Capture the cell that displays the provided text and extract its [X, Y] central coordinate. 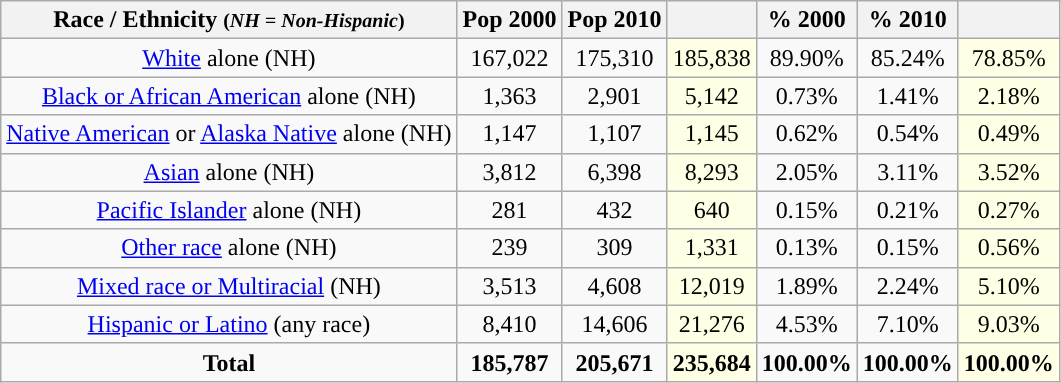
3,812 [510, 172]
Black or African American alone (NH) [229, 96]
2.18% [1008, 96]
Pacific Islander alone (NH) [229, 210]
0.73% [806, 96]
3.52% [1008, 172]
1,145 [712, 134]
1,147 [510, 134]
235,684 [712, 362]
0.21% [908, 210]
Mixed race or Multiracial (NH) [229, 286]
Race / Ethnicity (NH = Non-Hispanic) [229, 20]
281 [510, 210]
12,019 [712, 286]
2.24% [908, 286]
4.53% [806, 324]
2.05% [806, 172]
309 [614, 248]
14,606 [614, 324]
8,410 [510, 324]
3.11% [908, 172]
% 2000 [806, 20]
Pop 2010 [614, 20]
1,107 [614, 134]
1,331 [712, 248]
205,671 [614, 362]
239 [510, 248]
White alone (NH) [229, 58]
0.13% [806, 248]
167,022 [510, 58]
Native American or Alaska Native alone (NH) [229, 134]
0.27% [1008, 210]
1.41% [908, 96]
Pop 2000 [510, 20]
432 [614, 210]
185,787 [510, 362]
1.89% [806, 286]
640 [712, 210]
% 2010 [908, 20]
Asian alone (NH) [229, 172]
0.49% [1008, 134]
175,310 [614, 58]
85.24% [908, 58]
5,142 [712, 96]
6,398 [614, 172]
Hispanic or Latino (any race) [229, 324]
Other race alone (NH) [229, 248]
21,276 [712, 324]
78.85% [1008, 58]
3,513 [510, 286]
4,608 [614, 286]
5.10% [1008, 286]
0.62% [806, 134]
2,901 [614, 96]
0.56% [1008, 248]
7.10% [908, 324]
89.90% [806, 58]
0.54% [908, 134]
8,293 [712, 172]
9.03% [1008, 324]
185,838 [712, 58]
1,363 [510, 96]
Total [229, 362]
